Scan for the cell matching the given text and deliver its (X, Y) coordinate at center. 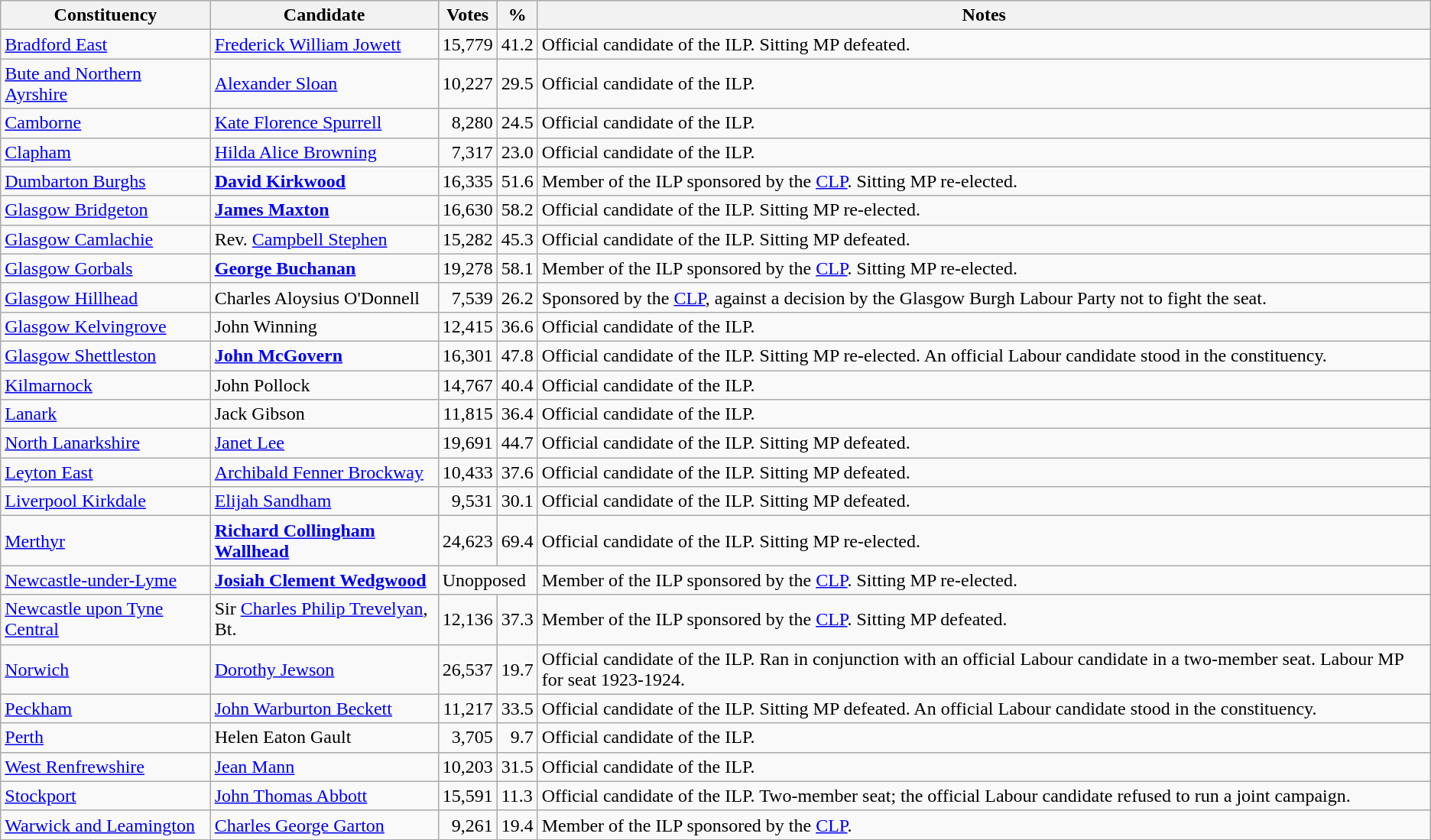
North Lanarkshire (105, 443)
33.5 (517, 709)
19,278 (468, 268)
Member of the ILP sponsored by the CLP. Sitting MP defeated. (984, 619)
Frederick William Jowett (324, 44)
Charles George Garton (324, 825)
31.5 (517, 767)
8,280 (468, 123)
9.7 (517, 738)
Peckham (105, 709)
3,705 (468, 738)
51.6 (517, 181)
Camborne (105, 123)
Leyton East (105, 472)
Kate Florence Spurrell (324, 123)
58.1 (517, 268)
36.6 (517, 326)
John Warburton Beckett (324, 709)
36.4 (517, 414)
12,136 (468, 619)
10,227 (468, 84)
14,767 (468, 384)
37.6 (517, 472)
Merthyr (105, 541)
Rev. Campbell Stephen (324, 239)
16,301 (468, 355)
10,433 (468, 472)
9,261 (468, 825)
Unopposed (488, 580)
Josiah Clement Wedgwood (324, 580)
16,335 (468, 181)
44.7 (517, 443)
Glasgow Hillhead (105, 297)
26.2 (517, 297)
19.7 (517, 670)
Bute and Northern Ayrshire (105, 84)
Dumbarton Burghs (105, 181)
% (517, 15)
Member of the ILP sponsored by the CLP. (984, 825)
Official candidate of the ILP. Sitting MP re-elected. An official Labour candidate stood in the constituency. (984, 355)
15,591 (468, 796)
11.3 (517, 796)
Glasgow Gorbals (105, 268)
58.2 (517, 210)
19,691 (468, 443)
26,537 (468, 670)
Lanark (105, 414)
Warwick and Leamington (105, 825)
Jean Mann (324, 767)
Stockport (105, 796)
7,317 (468, 152)
Richard Collingham Wallhead (324, 541)
Perth (105, 738)
Charles Aloysius O'Donnell (324, 297)
37.3 (517, 619)
24,623 (468, 541)
Notes (984, 15)
16,630 (468, 210)
Newcastle upon Tyne Central (105, 619)
Glasgow Kelvingrove (105, 326)
Kilmarnock (105, 384)
12,415 (468, 326)
John McGovern (324, 355)
69.4 (517, 541)
David Kirkwood (324, 181)
Votes (468, 15)
11,217 (468, 709)
George Buchanan (324, 268)
Hilda Alice Browning (324, 152)
Archibald Fenner Brockway (324, 472)
Dorothy Jewson (324, 670)
Clapham (105, 152)
15,282 (468, 239)
Official candidate of the ILP. Sitting MP defeated. An official Labour candidate stood in the constituency. (984, 709)
Sponsored by the CLP, against a decision by the Glasgow Burgh Labour Party not to fight the seat. (984, 297)
24.5 (517, 123)
John Winning (324, 326)
15,779 (468, 44)
Helen Eaton Gault (324, 738)
Bradford East (105, 44)
James Maxton (324, 210)
Glasgow Camlachie (105, 239)
30.1 (517, 501)
Candidate (324, 15)
40.4 (517, 384)
Official candidate of the ILP. Ran in conjunction with an official Labour candidate in a two-member seat. Labour MP for seat 1923-1924. (984, 670)
7,539 (468, 297)
Norwich (105, 670)
Glasgow Shettleston (105, 355)
John Thomas Abbott (324, 796)
Constituency (105, 15)
10,203 (468, 767)
West Renfrewshire (105, 767)
John Pollock (324, 384)
Janet Lee (324, 443)
45.3 (517, 239)
Liverpool Kirkdale (105, 501)
11,815 (468, 414)
9,531 (468, 501)
Glasgow Bridgeton (105, 210)
23.0 (517, 152)
Newcastle-under-Lyme (105, 580)
19.4 (517, 825)
Official candidate of the ILP. Two-member seat; the official Labour candidate refused to run a joint campaign. (984, 796)
Jack Gibson (324, 414)
47.8 (517, 355)
Elijah Sandham (324, 501)
41.2 (517, 44)
29.5 (517, 84)
Sir Charles Philip Trevelyan, Bt. (324, 619)
Alexander Sloan (324, 84)
